Locate the cell with the specified text and output its [x, y] center coordinate. 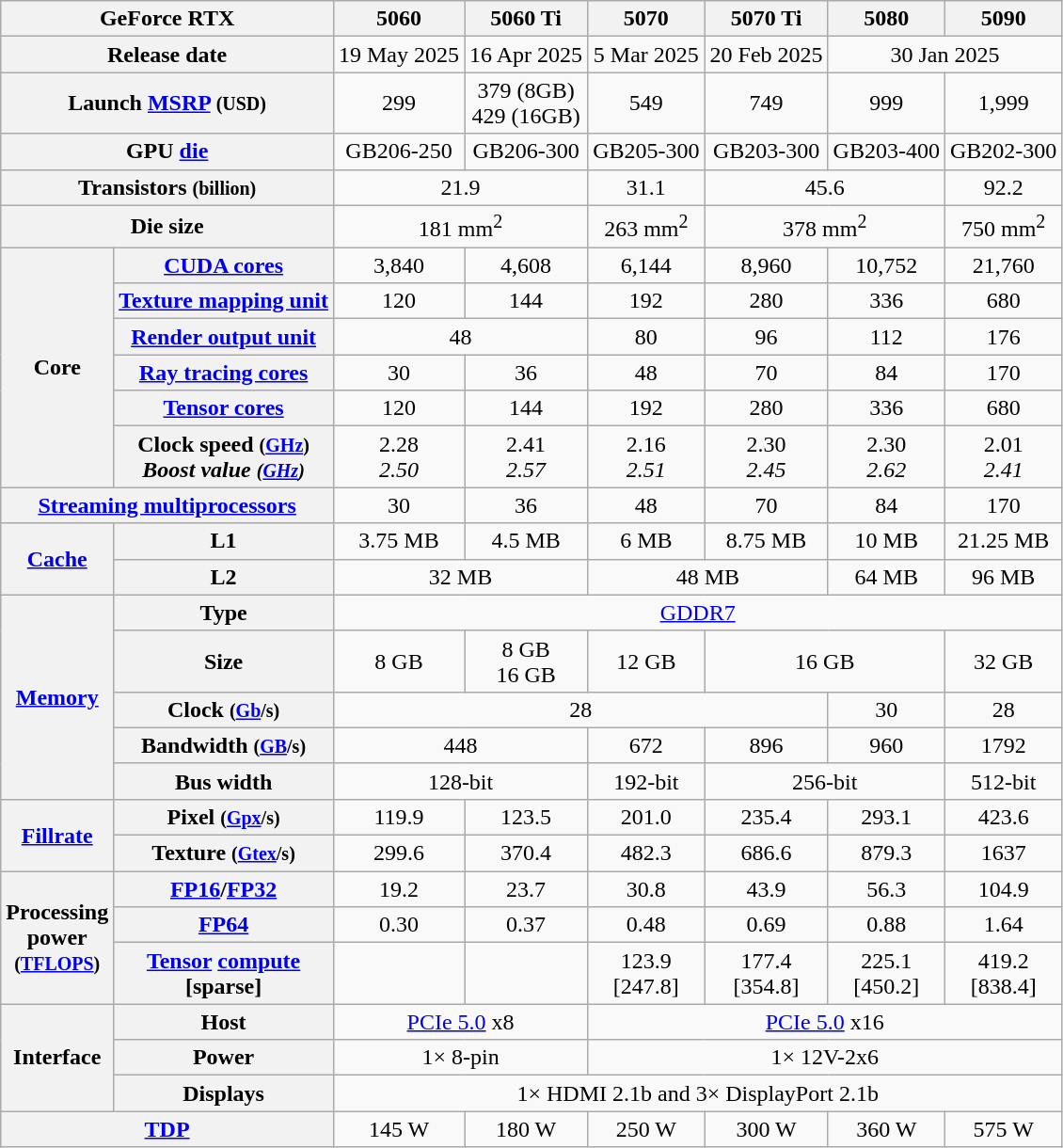
575 W [1003, 1129]
19.2 [399, 889]
177.4[354.8] [766, 973]
Die size [167, 226]
12 GB [646, 661]
0.69 [766, 925]
Interface [57, 1058]
180 W [527, 1129]
423.6 [1003, 817]
Texture mapping unit [224, 301]
4.5 MB [527, 541]
GB203-300 [766, 151]
21.9 [460, 187]
299 [399, 104]
0.48 [646, 925]
112 [886, 337]
Tensor cores [224, 408]
250 W [646, 1129]
896 [766, 745]
Launch MSRP (USD) [167, 104]
256-bit [824, 781]
Cache [57, 559]
0.30 [399, 925]
Fillrate [57, 835]
6 MB [646, 541]
20 Feb 2025 [766, 55]
448 [460, 745]
Host [224, 1022]
512-bit [1003, 781]
8 GB16 GB [527, 661]
31.1 [646, 187]
PCIe 5.0 x8 [460, 1022]
749 [766, 104]
1,999 [1003, 104]
3.75 MB [399, 541]
104.9 [1003, 889]
1.64 [1003, 925]
2.012.41 [1003, 457]
0.37 [527, 925]
145 W [399, 1129]
225.1[450.2] [886, 973]
300 W [766, 1129]
5080 [886, 19]
2.302.45 [766, 457]
879.3 [886, 853]
3,840 [399, 265]
CUDA cores [224, 265]
360 W [886, 1129]
750 mm2 [1003, 226]
8.75 MB [766, 541]
123.9[247.8] [646, 973]
23.7 [527, 889]
GB205-300 [646, 151]
92.2 [1003, 187]
6,144 [646, 265]
19 May 2025 [399, 55]
5060 Ti [527, 19]
4,608 [527, 265]
Type [224, 613]
201.0 [646, 817]
379 (8GB)429 (16GB) [527, 104]
Ray tracing cores [224, 373]
64 MB [886, 577]
Size [224, 661]
PCIe 5.0 x16 [825, 1022]
181 mm2 [460, 226]
1× 8-pin [460, 1058]
2.412.57 [527, 457]
482.3 [646, 853]
8,960 [766, 265]
Clock (Gb/s) [224, 710]
960 [886, 745]
1× HDMI 2.1b and 3× DisplayPort 2.1b [697, 1093]
8 GB [399, 661]
FP16/FP32 [224, 889]
370.4 [527, 853]
FP64 [224, 925]
299.6 [399, 853]
2.162.51 [646, 457]
Bus width [224, 781]
Tensor compute[sparse] [224, 973]
419.2[838.4] [1003, 973]
5060 [399, 19]
Processingpower(TFLOPS) [57, 937]
10 MB [886, 541]
5090 [1003, 19]
30.8 [646, 889]
Power [224, 1058]
192-bit [646, 781]
GB206-300 [527, 151]
TDP [167, 1129]
Memory [57, 696]
GB203-400 [886, 151]
0.88 [886, 925]
378 mm2 [824, 226]
16 Apr 2025 [527, 55]
45.6 [824, 187]
10,752 [886, 265]
Displays [224, 1093]
96 MB [1003, 577]
32 GB [1003, 661]
293.1 [886, 817]
2.302.62 [886, 457]
263 mm2 [646, 226]
56.3 [886, 889]
48 MB [707, 577]
2.282.50 [399, 457]
Clock speed (GHz)Boost value (GHz) [224, 457]
Bandwidth (GB/s) [224, 745]
GB202-300 [1003, 151]
30 Jan 2025 [944, 55]
Streaming multiprocessors [167, 505]
Render output unit [224, 337]
Core [57, 367]
5 Mar 2025 [646, 55]
5070 Ti [766, 19]
L1 [224, 541]
235.4 [766, 817]
L2 [224, 577]
32 MB [460, 577]
672 [646, 745]
GB206-250 [399, 151]
16 GB [824, 661]
Pixel (Gpx/s) [224, 817]
123.5 [527, 817]
128-bit [460, 781]
1792 [1003, 745]
1× 12V-2x6 [825, 1058]
176 [1003, 337]
GPU die [167, 151]
686.6 [766, 853]
Release date [167, 55]
1637 [1003, 853]
21.25 MB [1003, 541]
549 [646, 104]
80 [646, 337]
GeForce RTX [167, 19]
Transistors (billion) [167, 187]
21,760 [1003, 265]
119.9 [399, 817]
999 [886, 104]
Texture (Gtex/s) [224, 853]
96 [766, 337]
5070 [646, 19]
43.9 [766, 889]
GDDR7 [697, 613]
